Pinpoint the cell where the given text exists, returning its [X, Y] midpoint coordinate. 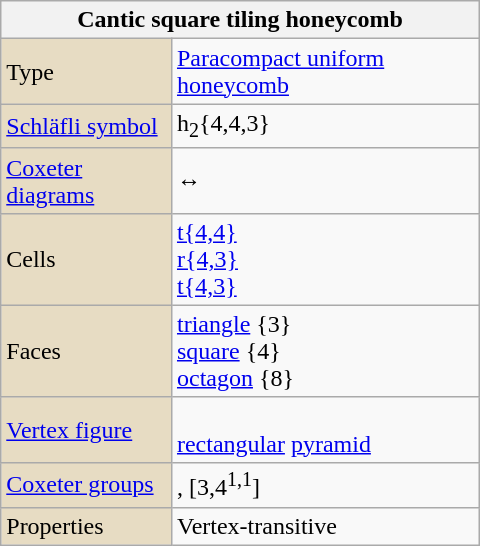
Schläfli symbol [86, 126]
Cells [86, 259]
rectangular pyramid [325, 430]
triangle {3}square {4}octagon {8} [325, 351]
t{4,4} r{4,3} t{4,3} [325, 259]
Coxeter diagrams [86, 180]
, [3,41,1] [325, 484]
Faces [86, 351]
Properties [86, 526]
Vertex-transitive [325, 526]
Paracompact uniform honeycomb [325, 72]
h2{4,4,3} [325, 126]
↔ [325, 180]
Cantic square tiling honeycomb [240, 20]
Type [86, 72]
Coxeter groups [86, 484]
Vertex figure [86, 430]
